Determine the (X, Y) coordinate at the center of the cell enclosing the given text.  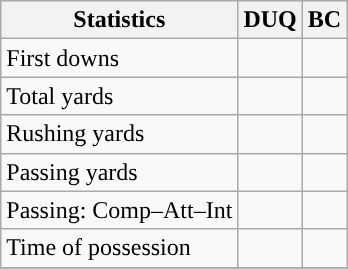
Passing yards (120, 172)
Total yards (120, 96)
DUQ (270, 20)
Time of possession (120, 248)
First downs (120, 58)
Statistics (120, 20)
BC (324, 20)
Passing: Comp–Att–Int (120, 210)
Rushing yards (120, 134)
